From the cell containing the given text, extract its center point as (x, y) coordinate. 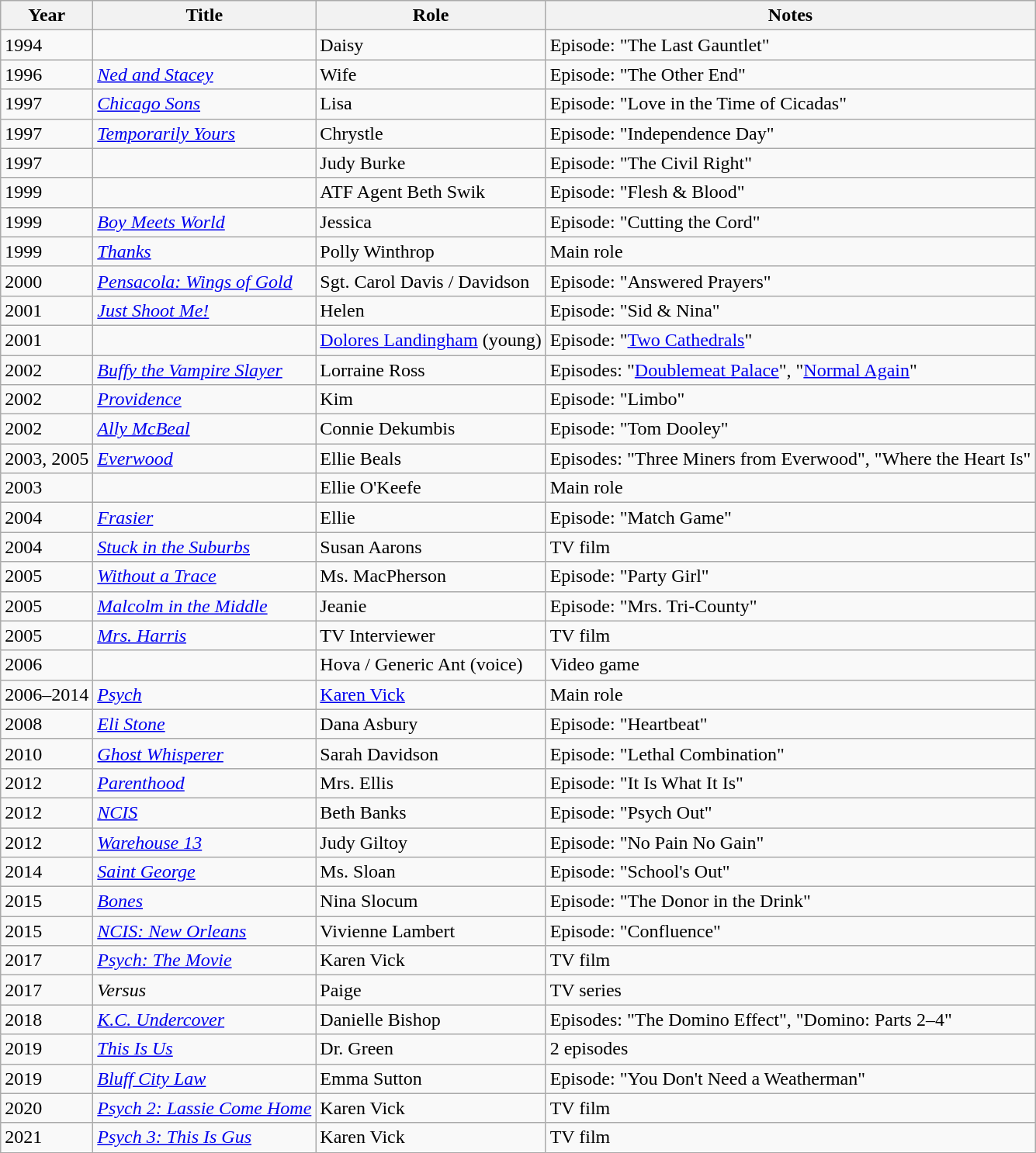
Mrs. Ellis (431, 783)
Without a Trace (205, 576)
2003, 2005 (47, 459)
Parenthood (205, 783)
Episode: "Heartbeat" (790, 724)
Lorraine Ross (431, 370)
Helen (431, 310)
Episodes: "The Domino Effect", "Domino: Parts 2–4" (790, 1020)
Pensacola: Wings of Gold (205, 281)
TV series (790, 990)
Episode: "Match Game" (790, 518)
Episodes: "Three Miners from Everwood", "Where the Heart Is" (790, 459)
Episode: "Lethal Combination" (790, 753)
Psych 2: Lassie Come Home (205, 1108)
NCIS: New Orleans (205, 931)
ATF Agent Beth Swik (431, 192)
Nina Slocum (431, 902)
Episode: "Psych Out" (790, 812)
2000 (47, 281)
1994 (47, 45)
TV Interviewer (431, 635)
Episode: "You Don't Need a Weatherman" (790, 1079)
Video game (790, 665)
Episode: "Confluence" (790, 931)
Dr. Green (431, 1049)
Malcolm in the Middle (205, 606)
Episode: "Independence Day" (790, 133)
Emma Sutton (431, 1079)
Role (431, 16)
Everwood (205, 459)
Episode: "Mrs. Tri-County" (790, 606)
Dolores Landingham (young) (431, 340)
2006–2014 (47, 694)
Episode: "School's Out" (790, 872)
Sgt. Carol Davis / Davidson (431, 281)
Beth Banks (431, 812)
Episode: "The Last Gauntlet" (790, 45)
Episode: "It Is What It Is" (790, 783)
Chrystle (431, 133)
Just Shoot Me! (205, 310)
Episode: "No Pain No Gain" (790, 842)
Episode: "Tom Dooley" (790, 429)
Episode: "Answered Prayers" (790, 281)
Sarah Davidson (431, 753)
Ghost Whisperer (205, 753)
2008 (47, 724)
Connie Dekumbis (431, 429)
Lisa (431, 104)
2020 (47, 1108)
2003 (47, 488)
Jessica (431, 222)
Episodes: "Doublemeat Palace", "Normal Again" (790, 370)
Episode: "The Civil Right" (790, 163)
Jeanie (431, 606)
Frasier (205, 518)
Ellie Beals (431, 459)
Saint George (205, 872)
Warehouse 13 (205, 842)
Judy Giltoy (431, 842)
Chicago Sons (205, 104)
2006 (47, 665)
Ellie (431, 518)
Kim (431, 400)
Title (205, 16)
Ms. MacPherson (431, 576)
Mrs. Harris (205, 635)
Episode: "Love in the Time of Cicadas" (790, 104)
Boy Meets World (205, 222)
Buffy the Vampire Slayer (205, 370)
Dana Asbury (431, 724)
Polly Winthrop (431, 251)
Ned and Stacey (205, 74)
This Is Us (205, 1049)
NCIS (205, 812)
Thanks (205, 251)
Paige (431, 990)
Danielle Bishop (431, 1020)
Ellie O'Keefe (431, 488)
2014 (47, 872)
Wife (431, 74)
Episode: "The Donor in the Drink" (790, 902)
Episode: "Sid & Nina" (790, 310)
Vivienne Lambert (431, 931)
2 episodes (790, 1049)
Hova / Generic Ant (voice) (431, 665)
Episode: "Limbo" (790, 400)
Episode: "Two Cathedrals" (790, 340)
Episode: "Party Girl" (790, 576)
Year (47, 16)
Bones (205, 902)
Versus (205, 990)
Judy Burke (431, 163)
2010 (47, 753)
Psych (205, 694)
1996 (47, 74)
Temporarily Yours (205, 133)
Notes (790, 16)
Ally McBeal (205, 429)
Susan Aarons (431, 547)
Daisy (431, 45)
Bluff City Law (205, 1079)
K.C. Undercover (205, 1020)
Psych: The Movie (205, 961)
Episode: "Cutting the Cord" (790, 222)
2018 (47, 1020)
Psych 3: This Is Gus (205, 1137)
Episode: "The Other End" (790, 74)
Stuck in the Suburbs (205, 547)
Eli Stone (205, 724)
Ms. Sloan (431, 872)
2021 (47, 1137)
Providence (205, 400)
Episode: "Flesh & Blood" (790, 192)
